Capture the cell that displays the provided text and extract its (X, Y) central coordinate. 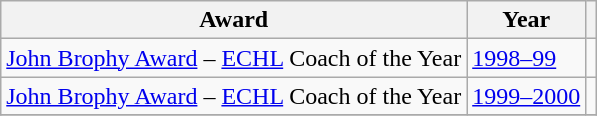
Year (526, 20)
1999–2000 (526, 96)
1998–99 (526, 58)
Award (234, 20)
